Search for the cell housing the specified text and yield its [x, y] center coordinate. 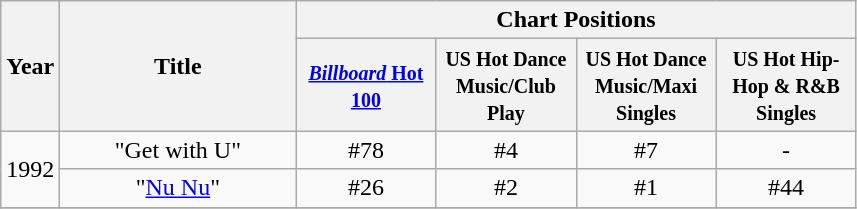
"Get with U" [178, 150]
#44 [786, 188]
Billboard Hot 100 [366, 85]
#2 [506, 188]
US Hot Dance Music/Club Play [506, 85]
Chart Positions [576, 20]
#4 [506, 150]
- [786, 150]
US Hot Dance Music/Maxi Singles [646, 85]
Year [30, 66]
Title [178, 66]
#7 [646, 150]
#78 [366, 150]
#26 [366, 188]
#1 [646, 188]
US Hot Hip-Hop & R&B Singles [786, 85]
1992 [30, 169]
"Nu Nu" [178, 188]
